Return the [x, y] coordinate for the center point of the cell that contains the specified text.  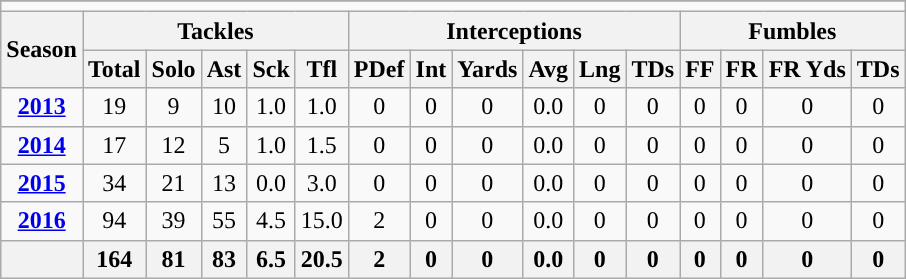
Ast [224, 69]
Season [42, 50]
3.0 [322, 183]
4.5 [271, 221]
55 [224, 221]
2015 [42, 183]
13 [224, 183]
Lng [599, 69]
12 [174, 145]
81 [174, 259]
Sck [271, 69]
2016 [42, 221]
Yards [488, 69]
15.0 [322, 221]
FR [742, 69]
Fumbles [792, 31]
19 [114, 107]
17 [114, 145]
39 [174, 221]
Total [114, 69]
5 [224, 145]
2013 [42, 107]
Interceptions [514, 31]
Solo [174, 69]
10 [224, 107]
2014 [42, 145]
Avg [548, 69]
PDef [379, 69]
21 [174, 183]
FF [700, 69]
94 [114, 221]
Int [431, 69]
83 [224, 259]
6.5 [271, 259]
FR Yds [807, 69]
1.5 [322, 145]
164 [114, 259]
Tfl [322, 69]
Tackles [215, 31]
20.5 [322, 259]
34 [114, 183]
9 [174, 107]
